Capture the cell that displays the provided text and extract its (X, Y) central coordinate. 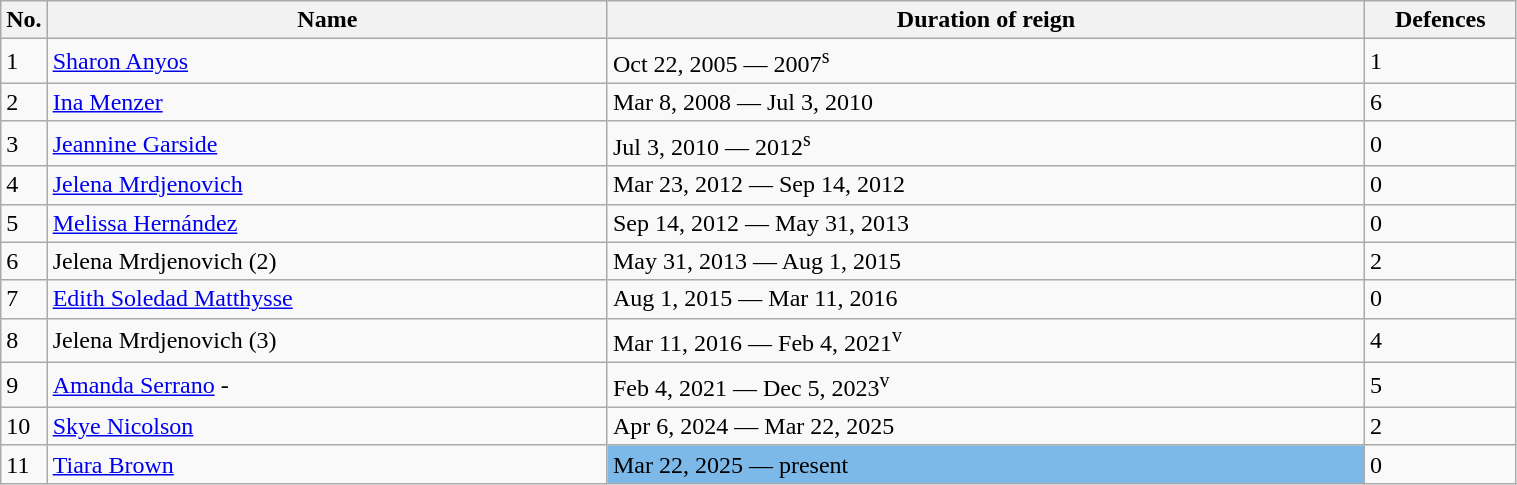
Edith Soledad Matthysse (327, 299)
7 (24, 299)
Aug 1, 2015 — Mar 11, 2016 (986, 299)
Defences (1441, 20)
9 (24, 386)
Jelena Mrdjenovich (2) (327, 261)
Jeannine Garside (327, 144)
Duration of reign (986, 20)
Tiara Brown (327, 464)
8 (24, 340)
Apr 6, 2024 — Mar 22, 2025 (986, 426)
Ina Menzer (327, 102)
Mar 11, 2016 — Feb 4, 2021v (986, 340)
Jelena Mrdjenovich (327, 185)
Mar 8, 2008 — Jul 3, 2010 (986, 102)
Mar 23, 2012 — Sep 14, 2012 (986, 185)
Oct 22, 2005 — 2007s (986, 62)
Name (327, 20)
No. (24, 20)
Jelena Mrdjenovich (3) (327, 340)
10 (24, 426)
May 31, 2013 — Aug 1, 2015 (986, 261)
3 (24, 144)
11 (24, 464)
Sharon Anyos (327, 62)
Amanda Serrano - (327, 386)
Feb 4, 2021 — Dec 5, 2023v (986, 386)
Sep 14, 2012 — May 31, 2013 (986, 223)
Skye Nicolson (327, 426)
Jul 3, 2010 — 2012s (986, 144)
Melissa Hernández (327, 223)
Mar 22, 2025 — present (986, 464)
